Return [x, y] of the center of cell containing provided text 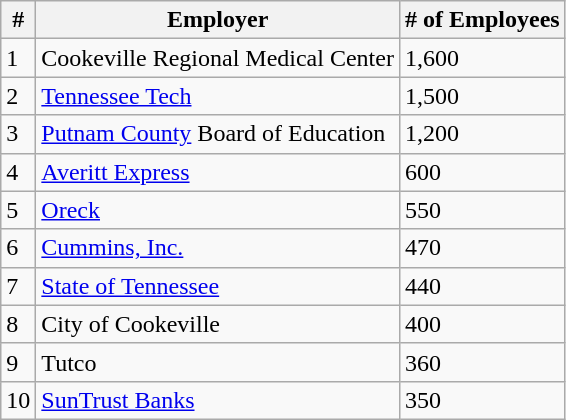
Cummins, Inc. [218, 248]
360 [482, 362]
2 [18, 96]
1,200 [482, 134]
9 [18, 362]
Oreck [218, 210]
400 [482, 324]
# of Employees [482, 20]
City of Cookeville [218, 324]
State of Tennessee [218, 286]
3 [18, 134]
1 [18, 58]
350 [482, 400]
Tutco [218, 362]
Putnam County Board of Education [218, 134]
550 [482, 210]
SunTrust Banks [218, 400]
1,600 [482, 58]
8 [18, 324]
1,500 [482, 96]
6 [18, 248]
4 [18, 172]
Tennessee Tech [218, 96]
10 [18, 400]
600 [482, 172]
Averitt Express [218, 172]
440 [482, 286]
7 [18, 286]
# [18, 20]
Employer [218, 20]
5 [18, 210]
Cookeville Regional Medical Center [218, 58]
470 [482, 248]
